Provide the [X, Y] coordinate of the cell's center where the given text is located.  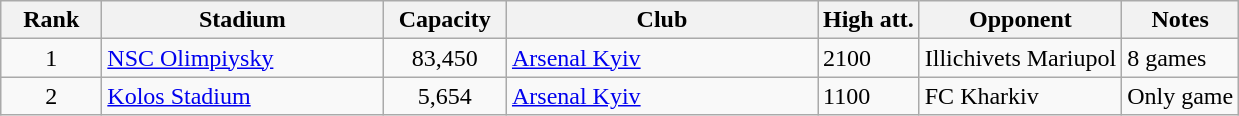
2100 [869, 58]
Stadium [242, 20]
High att. [869, 20]
FC Kharkiv [1020, 96]
Rank [52, 20]
1 [52, 58]
Only game [1180, 96]
Opponent [1020, 20]
83,450 [445, 58]
2 [52, 96]
Notes [1180, 20]
Club [662, 20]
Capacity [445, 20]
Illichivets Mariupol [1020, 58]
Kolos Stadium [242, 96]
1100 [869, 96]
8 games [1180, 58]
5,654 [445, 96]
NSC Olimpiysky [242, 58]
